Scan for the cell matching the given text and deliver its (X, Y) coordinate at center. 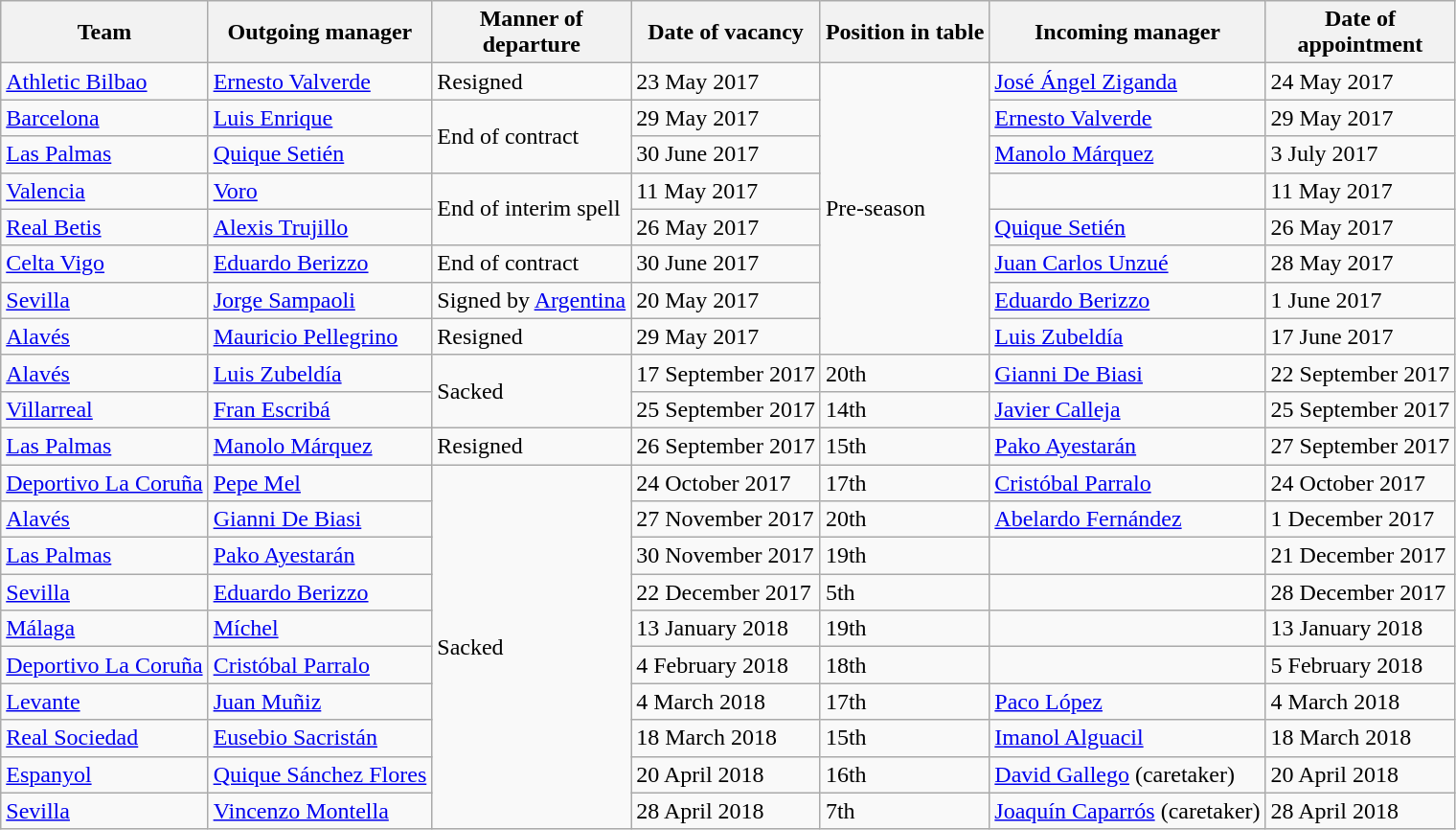
José Ángel Ziganda (1127, 81)
26 September 2017 (726, 446)
Luis Enrique (320, 118)
End of interim spell (532, 209)
22 December 2017 (726, 592)
Outgoing manager (320, 33)
20 May 2017 (726, 300)
Málaga (104, 629)
Juan Muñiz (320, 702)
1 December 2017 (1360, 519)
Levante (104, 702)
30 November 2017 (726, 556)
Mauricio Pellegrino (320, 336)
Athletic Bilbao (104, 81)
23 May 2017 (726, 81)
Eusebio Sacristán (320, 738)
4 February 2018 (726, 665)
28 May 2017 (1360, 264)
18th (904, 665)
Alexis Trujillo (320, 227)
17 September 2017 (726, 373)
Real Sociedad (104, 738)
Imanol Alguacil (1127, 738)
Javier Calleja (1127, 409)
Quique Sánchez Flores (320, 774)
Barcelona (104, 118)
Pre-season (904, 209)
24 May 2017 (1360, 81)
Celta Vigo (104, 264)
7th (904, 811)
Signed by Argentina (532, 300)
Joaquín Caparrós (caretaker) (1127, 811)
Valencia (104, 191)
Voro (320, 191)
17 June 2017 (1360, 336)
1 June 2017 (1360, 300)
5 February 2018 (1360, 665)
Jorge Sampaoli (320, 300)
Fran Escribá (320, 409)
Espanyol (104, 774)
22 September 2017 (1360, 373)
27 November 2017 (726, 519)
27 September 2017 (1360, 446)
Team (104, 33)
21 December 2017 (1360, 556)
Incoming manager (1127, 33)
Date of vacancy (726, 33)
Manner ofdeparture (532, 33)
Míchel (320, 629)
3 July 2017 (1360, 154)
Pepe Mel (320, 482)
28 December 2017 (1360, 592)
Abelardo Fernández (1127, 519)
Position in table (904, 33)
Juan Carlos Unzué (1127, 264)
5th (904, 592)
Date ofappointment (1360, 33)
Real Betis (104, 227)
Vincenzo Montella (320, 811)
Villarreal (104, 409)
Paco López (1127, 702)
14th (904, 409)
16th (904, 774)
David Gallego (caretaker) (1127, 774)
